Determine the [X, Y] coordinate at the center of the cell enclosing the given text.  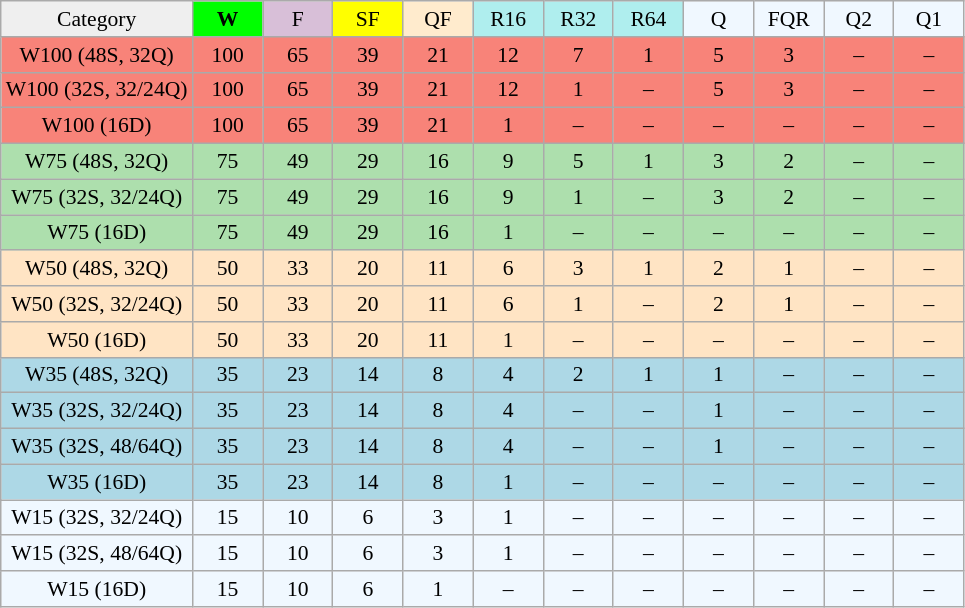
W100 (16D) [97, 126]
W100 (48S, 32Q) [97, 55]
Q [718, 19]
W15 (16D) [97, 589]
W75 (48S, 32Q) [97, 162]
W35 (32S, 48/64Q) [97, 447]
SF [368, 19]
W100 (32S, 32/24Q) [97, 90]
W35 (48S, 32Q) [97, 375]
Q1 [929, 19]
W35 (32S, 32/24Q) [97, 411]
W15 (32S, 48/64Q) [97, 554]
Q2 [859, 19]
W75 (16D) [97, 233]
W50 (16D) [97, 340]
W35 (16D) [97, 482]
R16 [508, 19]
R64 [648, 19]
FQR [789, 19]
W [228, 19]
W75 (32S, 32/24Q) [97, 197]
R32 [578, 19]
W15 (32S, 32/24Q) [97, 518]
W50 (32S, 32/24Q) [97, 304]
7 [578, 55]
F [298, 19]
Category [97, 19]
QF [438, 19]
W50 (48S, 32Q) [97, 269]
